Detect which cell encompasses the target text, then output its (x, y) center coordinate. 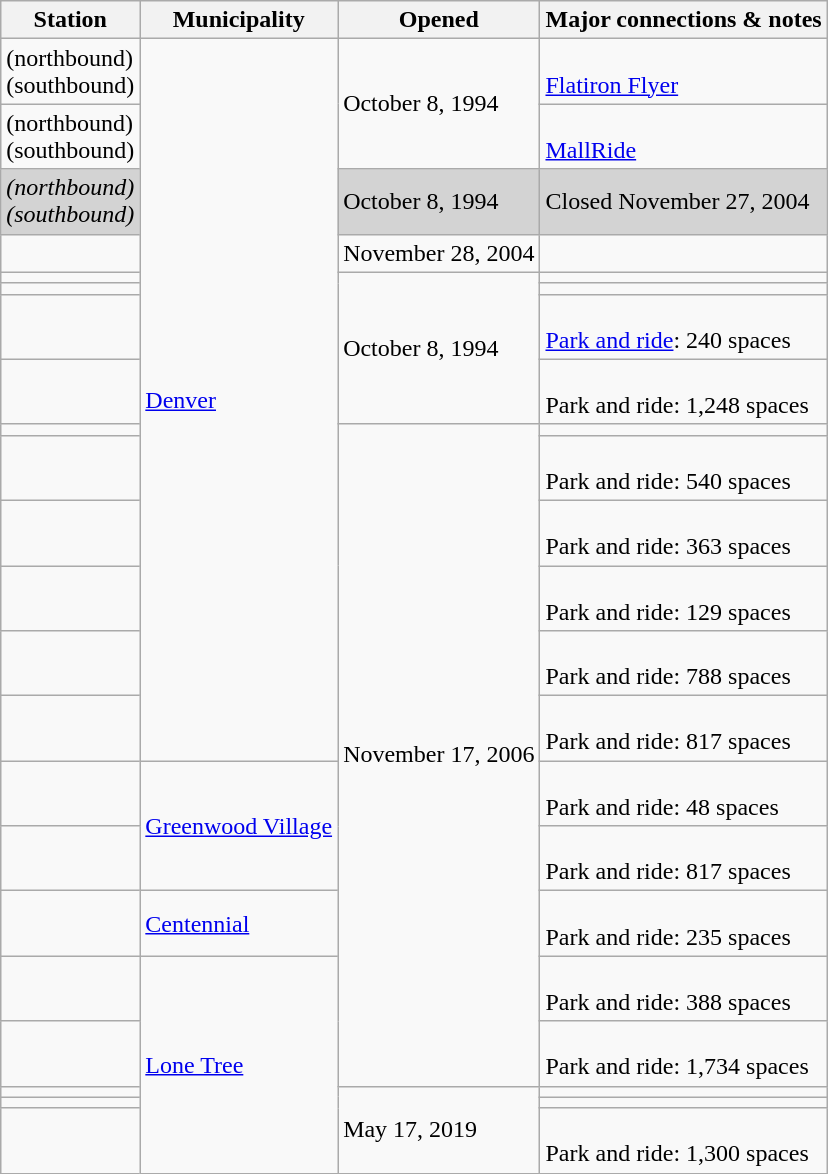
Municipality (239, 20)
May 17, 2019 (439, 1130)
Park and ride: 1,300 spaces (684, 1140)
Closed November 27, 2004 (684, 202)
November 28, 2004 (439, 253)
MallRide (684, 136)
Flatiron Flyer (684, 72)
Park and ride: 1,248 spaces (684, 392)
Centennial (239, 924)
Greenwood Village (239, 826)
Park and ride: 363 spaces (684, 532)
Station (70, 20)
Denver (239, 400)
Lone Tree (239, 1064)
Major connections & notes (684, 20)
Park and ride: 129 spaces (684, 598)
Park and ride: 48 spaces (684, 794)
Park and ride: 240 spaces (684, 326)
Park and ride: 1,734 spaces (684, 1054)
Park and ride: 788 spaces (684, 664)
Opened (439, 20)
November 17, 2006 (439, 755)
Park and ride: 540 spaces (684, 468)
Park and ride: 235 spaces (684, 924)
Park and ride: 388 spaces (684, 988)
